Provide the [x, y] coordinate of the cell's center where the given text is located.  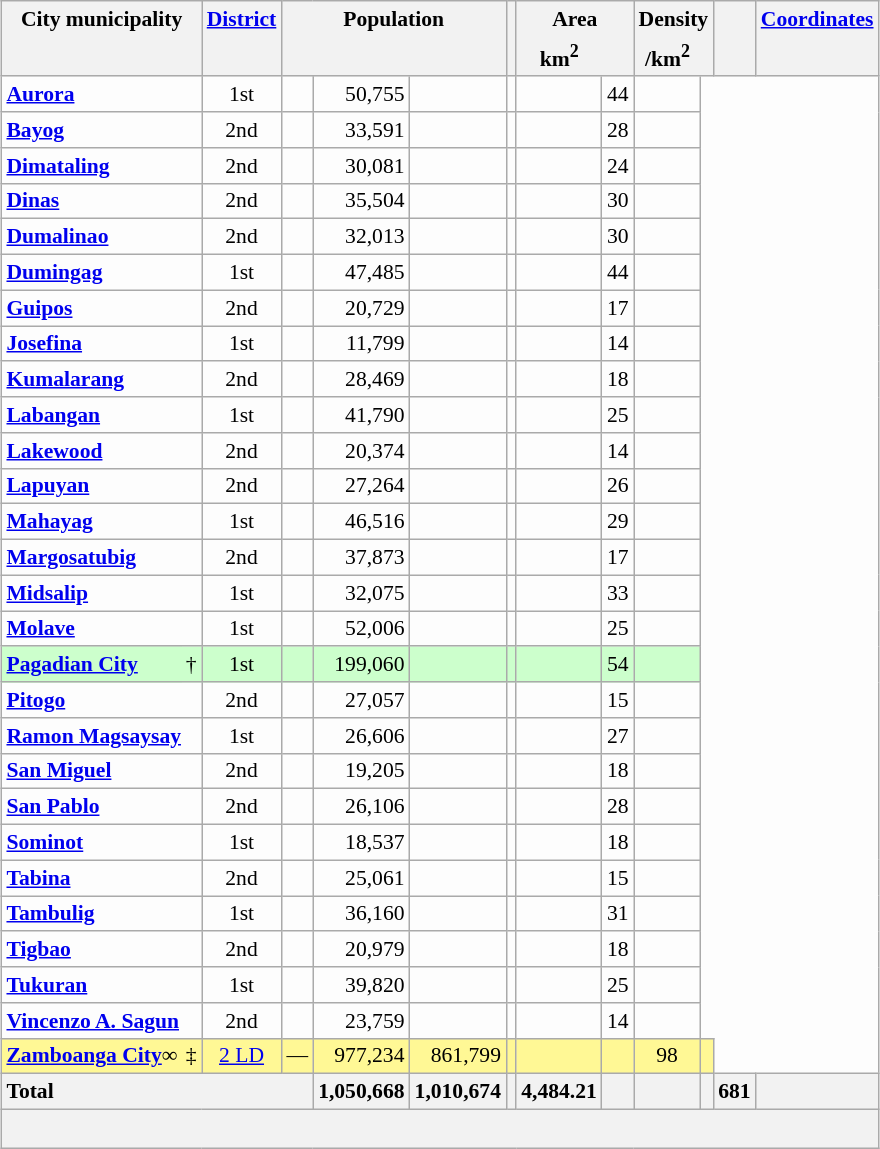
35,504 [361, 201]
Sominot [101, 842]
27,264 [361, 486]
20,729 [361, 308]
32,075 [361, 593]
20,374 [361, 450]
681 [734, 1092]
Tukuran [101, 985]
† [192, 664]
26 [618, 486]
City municipality [101, 18]
Ramon Magsaysay [101, 735]
Density [674, 18]
98 [668, 1056]
47,485 [361, 272]
861,799 [458, 1056]
33 [618, 593]
1,050,668 [361, 1092]
Population [394, 18]
46,516 [361, 522]
26,606 [361, 735]
26,106 [361, 807]
Margosatubig [101, 557]
31 [618, 914]
50,755 [361, 94]
24 [618, 165]
/km2 [668, 56]
Pagadian City [91, 664]
Vincenzo A. Sagun [101, 1020]
977,234 [361, 1056]
4,484.21 [559, 1092]
Guipos [101, 308]
Area [574, 18]
Lapuyan [101, 486]
San Pablo [101, 807]
28,469 [361, 379]
Lakewood [101, 450]
11,799 [361, 344]
‡ [192, 1056]
Dimataling [101, 165]
San Miguel [101, 771]
km2 [559, 56]
Dumingag [101, 272]
— [297, 1056]
Midsalip [101, 593]
1,010,674 [458, 1092]
36,160 [361, 914]
Tambulig [101, 914]
20,979 [361, 949]
18,537 [361, 842]
Tigbao [101, 949]
Tabina [101, 878]
23,759 [361, 1020]
54 [618, 664]
29 [618, 522]
Labangan [101, 415]
Coordinates [818, 18]
30,081 [361, 165]
27 [618, 735]
Zamboanga City∞ [91, 1056]
Kumalarang [101, 379]
19,205 [361, 771]
Molave [101, 629]
52,006 [361, 629]
199,060 [361, 664]
Bayog [101, 130]
Total [157, 1092]
Mahayag [101, 522]
Dinas [101, 201]
37,873 [361, 557]
Josefina [101, 344]
Aurora [101, 94]
39,820 [361, 985]
41,790 [361, 415]
Pitogo [101, 700]
25,061 [361, 878]
Dumalinao [101, 237]
27,057 [361, 700]
District [242, 18]
32,013 [361, 237]
33,591 [361, 130]
2 LD [242, 1056]
